Pinpoint the cell where the given text exists, returning its (x, y) midpoint coordinate. 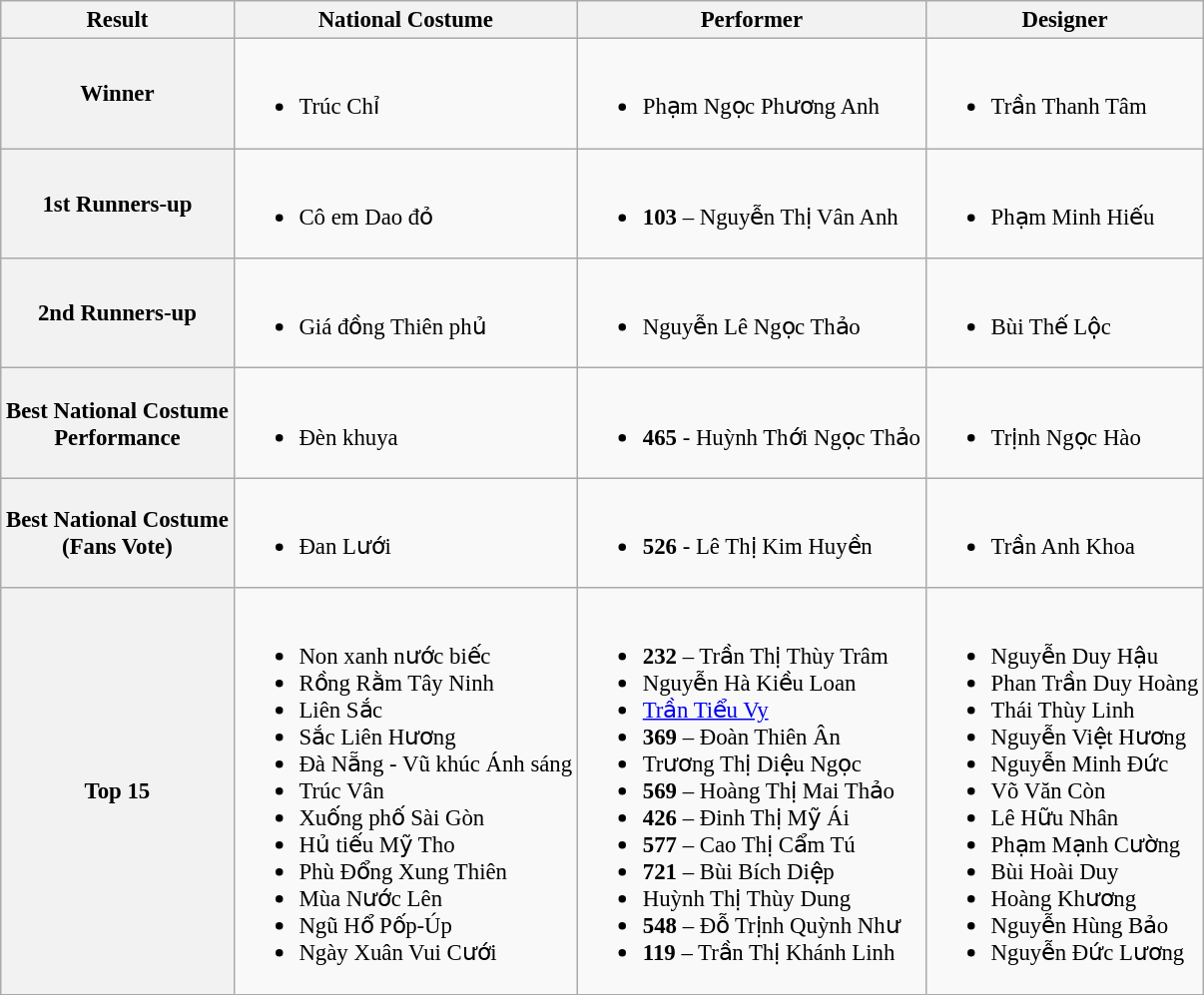
1st Runners-up (118, 204)
Trịnh Ngọc Hào (1064, 423)
Cô em Dao đỏ (405, 204)
Trần Thanh Tâm (1064, 94)
103 – Nguyễn Thị Vân Anh (751, 204)
Bùi Thế Lộc (1064, 313)
Winner (118, 94)
National Costume (405, 20)
Trần Anh Khoa (1064, 533)
465 - Huỳnh Thới Ngọc Thảo (751, 423)
526 - Lê Thị Kim Huyền (751, 533)
Phạm Ngọc Phương Anh (751, 94)
Đan Lưới (405, 533)
Phạm Minh Hiếu (1064, 204)
Designer (1064, 20)
2nd Runners-up (118, 313)
Giá đồng Thiên phủ (405, 313)
Best National CostumePerformance (118, 423)
Performer (751, 20)
Top 15 (118, 790)
Trúc Chỉ (405, 94)
Đèn khuya (405, 423)
Result (118, 20)
Nguyễn Lê Ngọc Thảo (751, 313)
Best National Costume(Fans Vote) (118, 533)
